Return the (x, y) coordinate for the center point of the cell that contains the specified text.  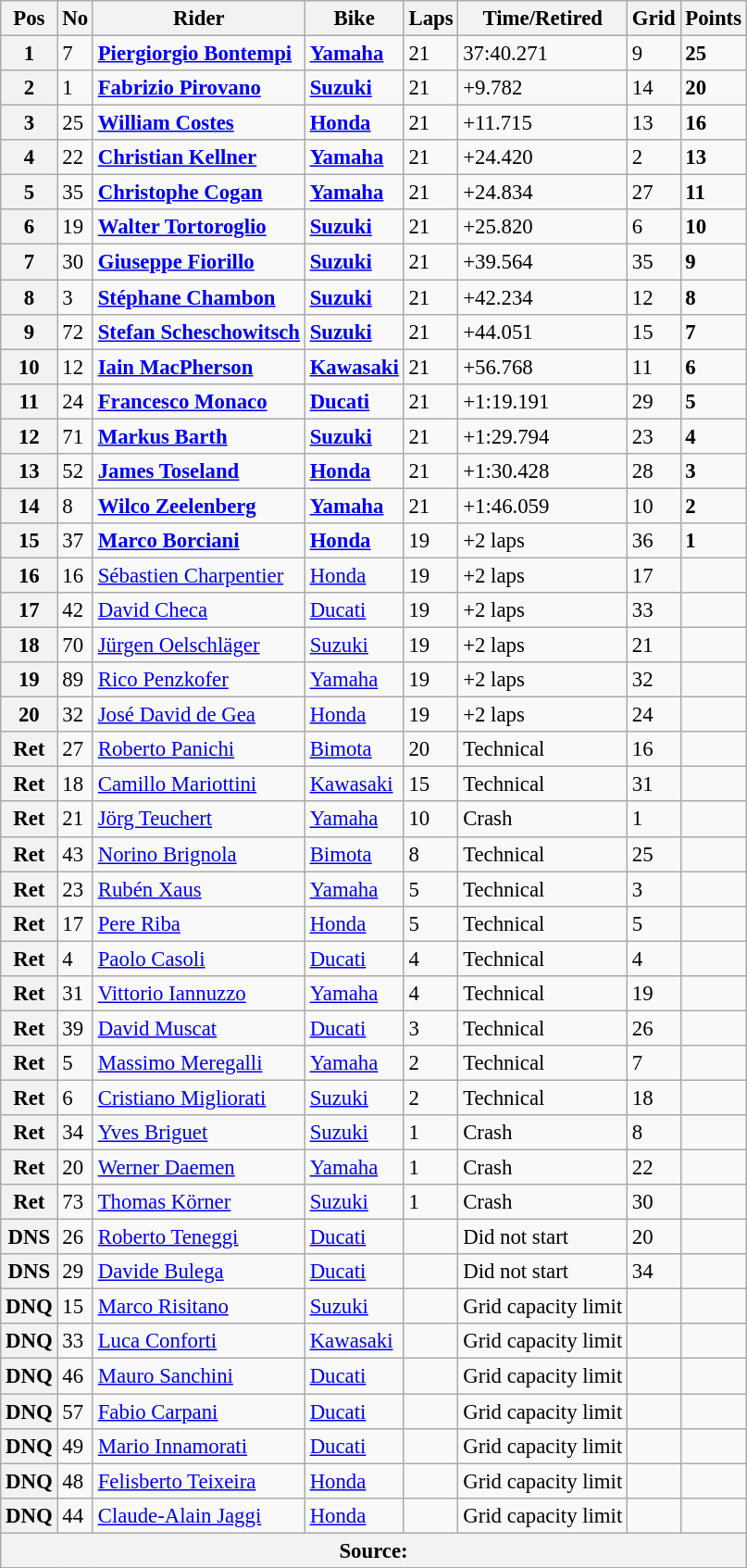
David Muscat (198, 1028)
Rubén Xaus (198, 889)
Werner Daemen (198, 1168)
Jörg Teuchert (198, 820)
David Checa (198, 610)
+39.564 (542, 262)
Norino Brignola (198, 854)
Paolo Casoli (198, 959)
Luca Conforti (198, 1342)
Christian Kellner (198, 157)
Mario Innamorati (198, 1446)
Laps (431, 19)
+1:19.191 (542, 401)
Pos (30, 19)
57 (75, 1411)
43 (75, 854)
Claude-Alain Jaggi (198, 1515)
72 (75, 332)
+1:46.059 (542, 506)
48 (75, 1481)
37 (75, 541)
Sébastien Charpentier (198, 575)
+44.051 (542, 332)
49 (75, 1446)
+9.782 (542, 88)
Francesco Monaco (198, 401)
Marco Borciani (198, 541)
Rider (198, 19)
Wilco Zeelenberg (198, 506)
Jürgen Oelschläger (198, 646)
89 (75, 680)
37:40.271 (542, 54)
No (75, 19)
+42.234 (542, 297)
James Toseland (198, 471)
Points (713, 19)
Marco Risitano (198, 1307)
Piergiorgio Bontempi (198, 54)
+24.834 (542, 193)
+11.715 (542, 123)
+1:30.428 (542, 471)
Pere Riba (198, 923)
+56.768 (542, 367)
Giuseppe Fiorillo (198, 262)
52 (75, 471)
Markus Barth (198, 436)
Bike (354, 19)
Grid (654, 19)
Walter Tortoroglio (198, 227)
+1:29.794 (542, 436)
Massimo Meregalli (198, 1063)
71 (75, 436)
Thomas Körner (198, 1202)
William Costes (198, 123)
Felisberto Teixeira (198, 1481)
Stefan Scheschowitsch (198, 332)
36 (654, 541)
Christophe Cogan (198, 193)
+25.820 (542, 227)
Fabrizio Pirovano (198, 88)
+24.420 (542, 157)
28 (654, 471)
Vittorio Iannuzzo (198, 994)
Mauro Sanchini (198, 1376)
Stéphane Chambon (198, 297)
70 (75, 646)
Time/Retired (542, 19)
José David de Gea (198, 715)
Roberto Panichi (198, 749)
42 (75, 610)
Yves Briguet (198, 1133)
Fabio Carpani (198, 1411)
Source: (374, 1550)
Roberto Teneggi (198, 1237)
Rico Penzkofer (198, 680)
46 (75, 1376)
44 (75, 1515)
Camillo Mariottini (198, 784)
39 (75, 1028)
Cristiano Migliorati (198, 1098)
Davide Bulega (198, 1272)
73 (75, 1202)
Iain MacPherson (198, 367)
